Extract the [x, y] coordinate from the center of the cell holding the provided text.  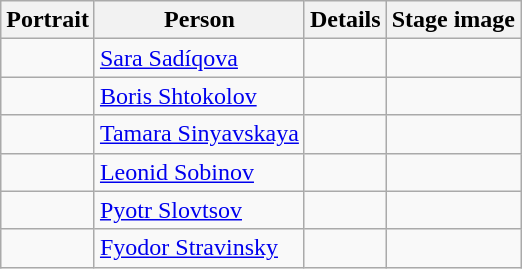
Person [199, 20]
Sara Sadíqova [199, 58]
Pyotr Slovtsov [199, 210]
Stage image [453, 20]
Details [345, 20]
Fyodor Stravinsky [199, 248]
Boris Shtokolov [199, 96]
Portrait [48, 20]
Leonid Sobinov [199, 172]
Tamara Sinyavskaya [199, 134]
